Scan for the cell matching the given text and deliver its [x, y] coordinate at center. 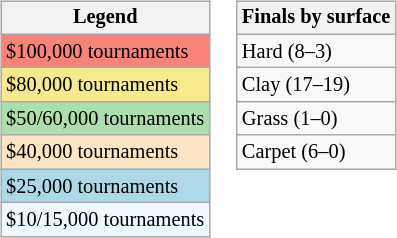
Clay (17–19) [316, 85]
$40,000 tournaments [105, 152]
Hard (8–3) [316, 51]
$50/60,000 tournaments [105, 119]
$80,000 tournaments [105, 85]
Grass (1–0) [316, 119]
$10/15,000 tournaments [105, 220]
$25,000 tournaments [105, 186]
Legend [105, 18]
$100,000 tournaments [105, 51]
Finals by surface [316, 18]
Carpet (6–0) [316, 152]
